Pinpoint the cell where the given text exists, returning its (x, y) midpoint coordinate. 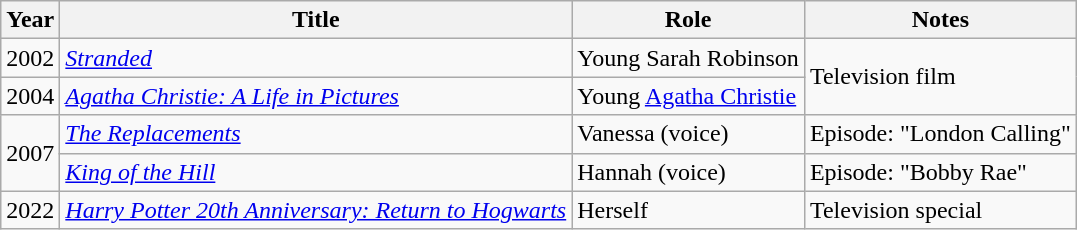
2007 (30, 153)
Young Agatha Christie (688, 96)
Harry Potter 20th Anniversary: Return to Hogwarts (316, 210)
Hannah (voice) (688, 172)
Episode: "London Calling" (940, 134)
2004 (30, 96)
Role (688, 20)
2002 (30, 58)
Herself (688, 210)
The Replacements (316, 134)
2022 (30, 210)
Vanessa (voice) (688, 134)
Episode: "Bobby Rae" (940, 172)
Television film (940, 77)
King of the Hill (316, 172)
Young Sarah Robinson (688, 58)
Television special (940, 210)
Agatha Christie: A Life in Pictures (316, 96)
Title (316, 20)
Notes (940, 20)
Stranded (316, 58)
Year (30, 20)
